Determine the [x, y] coordinate at the center of the cell enclosing the given text.  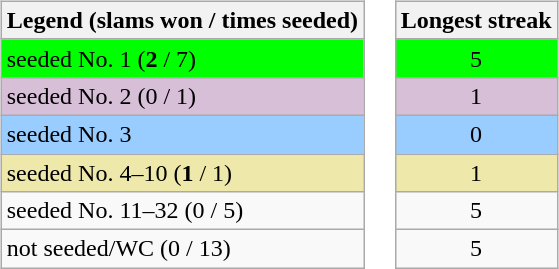
seeded No. 11–32 (0 / 5) [182, 211]
0 [476, 134]
not seeded/WC (0 / 13) [182, 249]
seeded No. 2 (0 / 1) [182, 96]
seeded No. 4–10 (1 / 1) [182, 173]
seeded No. 1 (2 / 7) [182, 58]
seeded No. 3 [182, 134]
Legend (slams won / times seeded) [182, 20]
Longest streak [476, 20]
